Scan for the cell matching the given text and deliver its (x, y) coordinate at center. 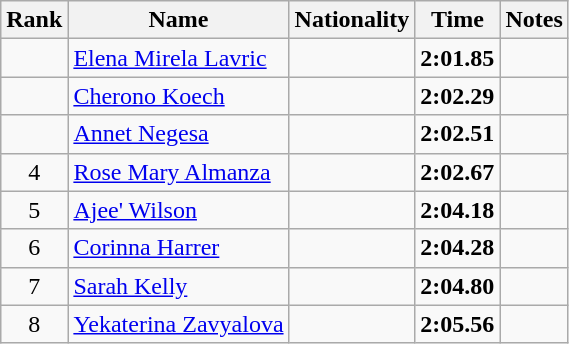
Rank (34, 20)
Annet Negesa (178, 134)
2:02.67 (458, 172)
Time (458, 20)
2:05.56 (458, 324)
Notes (534, 20)
6 (34, 248)
4 (34, 172)
2:02.29 (458, 96)
2:04.18 (458, 210)
Ajee' Wilson (178, 210)
Yekaterina Zavyalova (178, 324)
Elena Mirela Lavric (178, 58)
5 (34, 210)
7 (34, 286)
2:04.28 (458, 248)
2:02.51 (458, 134)
Corinna Harrer (178, 248)
Nationality (352, 20)
Name (178, 20)
8 (34, 324)
Sarah Kelly (178, 286)
Rose Mary Almanza (178, 172)
2:04.80 (458, 286)
2:01.85 (458, 58)
Cherono Koech (178, 96)
